Extract the (X, Y) coordinate from the center of the cell holding the provided text.  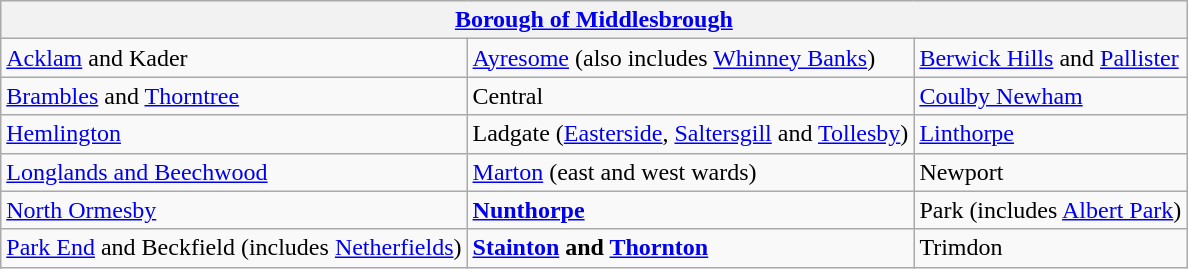
Marton (east and west wards) (690, 172)
Berwick Hills and Pallister (1050, 58)
Park (includes Albert Park) (1050, 210)
Brambles and Thorntree (234, 96)
North Ormesby (234, 210)
Trimdon (1050, 248)
Borough of Middlesbrough (594, 20)
Newport (1050, 172)
Linthorpe (1050, 134)
Ayresome (also includes Whinney Banks) (690, 58)
Acklam and Kader (234, 58)
Central (690, 96)
Coulby Newham (1050, 96)
Stainton and Thornton (690, 248)
Park End and Beckfield (includes Netherfields) (234, 248)
Hemlington (234, 134)
Ladgate (Easterside, Saltersgill and Tollesby) (690, 134)
Nunthorpe (690, 210)
Longlands and Beechwood (234, 172)
